Pinpoint the cell where the given text exists, returning its (x, y) midpoint coordinate. 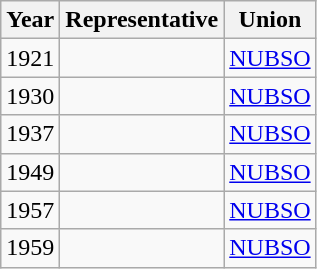
1930 (30, 96)
1949 (30, 172)
Representative (142, 20)
1937 (30, 134)
Year (30, 20)
1959 (30, 248)
1921 (30, 58)
Union (270, 20)
1957 (30, 210)
